Find where the given text appears and provide that cell's center as (X, Y) coordinate. 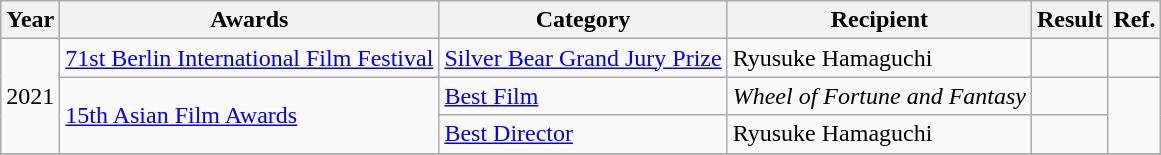
Ref. (1134, 20)
Year (30, 20)
Silver Bear Grand Jury Prize (583, 58)
Awards (250, 20)
71st Berlin International Film Festival (250, 58)
15th Asian Film Awards (250, 115)
2021 (30, 96)
Best Film (583, 96)
Result (1070, 20)
Recipient (879, 20)
Best Director (583, 134)
Wheel of Fortune and Fantasy (879, 96)
Category (583, 20)
